Output the (x, y) coordinate of the center of the cell containing the given text.  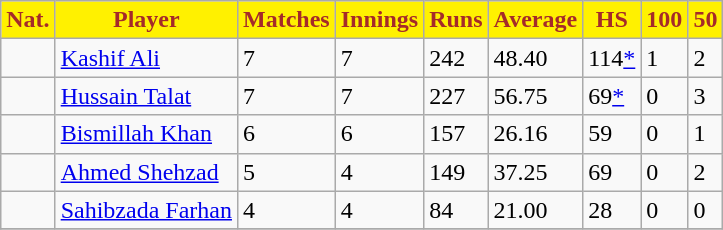
Runs (456, 20)
100 (664, 20)
HS (612, 20)
48.40 (536, 58)
Nat. (28, 20)
56.75 (536, 96)
Player (146, 20)
26.16 (536, 134)
Ahmed Shehzad (146, 172)
69 (612, 172)
59 (612, 134)
149 (456, 172)
21.00 (536, 210)
114* (612, 58)
28 (612, 210)
37.25 (536, 172)
Sahibzada Farhan (146, 210)
84 (456, 210)
157 (456, 134)
Kashif Ali (146, 58)
3 (706, 96)
Average (536, 20)
69* (612, 96)
50 (706, 20)
Bismillah Khan (146, 134)
227 (456, 96)
5 (286, 172)
Matches (286, 20)
Innings (379, 20)
242 (456, 58)
Hussain Talat (146, 96)
